Extract the [X, Y] coordinate from the center of the cell holding the provided text.  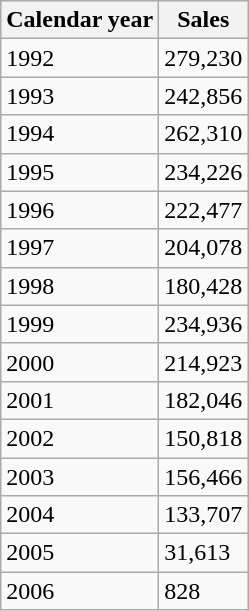
262,310 [204, 134]
31,613 [204, 553]
1996 [80, 210]
1992 [80, 58]
1998 [80, 286]
828 [204, 591]
2005 [80, 553]
156,466 [204, 477]
2004 [80, 515]
242,856 [204, 96]
2003 [80, 477]
234,936 [204, 324]
234,226 [204, 172]
2002 [80, 438]
1993 [80, 96]
182,046 [204, 400]
214,923 [204, 362]
1999 [80, 324]
1995 [80, 172]
1994 [80, 134]
2001 [80, 400]
2006 [80, 591]
204,078 [204, 248]
Sales [204, 20]
2000 [80, 362]
Calendar year [80, 20]
1997 [80, 248]
150,818 [204, 438]
180,428 [204, 286]
133,707 [204, 515]
222,477 [204, 210]
279,230 [204, 58]
